Search for the cell housing the specified text and yield its (x, y) center coordinate. 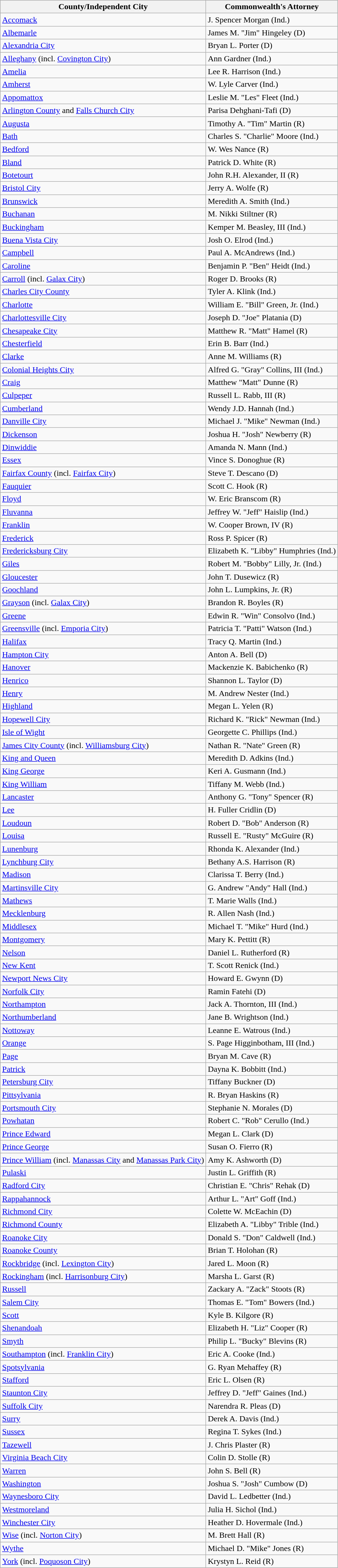
Kemper M. Beasley, III (Ind.) (272, 227)
Timothy A. "Tim" Martin (R) (272, 123)
Colette W. McEachin (D) (272, 1212)
Roanoke County (103, 1250)
John T. Dusewicz (R) (272, 577)
Marsha L. Garst (R) (272, 1276)
John R.H. Alexander, II (R) (272, 175)
W. Eric Branscom (R) (272, 499)
R. Bryan Haskins (R) (272, 1095)
Charlottesville City (103, 318)
York (incl. Poquoson City) (103, 1561)
Buchanan (103, 214)
Culpeper (103, 395)
Ann Gardner (Ind.) (272, 59)
Patrick (103, 1069)
Powhatan (103, 1121)
Highland (103, 706)
Dinwiddie (103, 447)
Anton A. Bell (D) (272, 654)
Michael D. "Mike" Jones (R) (272, 1548)
Joseph D. "Joe" Platania (D) (272, 318)
Brunswick (103, 201)
County/Independent City (103, 7)
Prince William (incl. Manassas City and Manassas Park City) (103, 1160)
Pulaski (103, 1173)
Bryan M. Cave (R) (272, 1056)
J. Spencer Morgan (Ind.) (272, 20)
G. Andrew "Andy" Hall (Ind.) (272, 888)
Dickenson (103, 434)
Leanne E. Watrous (Ind.) (272, 1030)
Accomack (103, 20)
Arlington County and Falls Church City (103, 110)
Anne M. Williams (R) (272, 356)
Henry (103, 693)
Shannon L. Taylor (D) (272, 680)
Nottoway (103, 1030)
Philip L. "Bucky" Blevins (R) (272, 1341)
Loudoun (103, 823)
Shenandoah (103, 1328)
David L. Ledbetter (Ind.) (272, 1497)
Anthony G. "Tony" Spencer (R) (272, 797)
Chesterfield (103, 343)
W. Wes Nance (R) (272, 149)
Elizabeth A. "Libby" Trible (Ind.) (272, 1225)
Stephanie N. Morales (D) (272, 1108)
Smyth (103, 1341)
Prince Edward (103, 1134)
Keri A. Gusmann (Ind.) (272, 771)
Jerry A. Wolfe (R) (272, 188)
Westmoreland (103, 1509)
Michael J. "Mike" Newman (Ind.) (272, 421)
Donald S. "Don" Caldwell (Ind.) (272, 1238)
Botetourt (103, 175)
Martinsville City (103, 888)
Clarke (103, 356)
S. Page Higginbotham, III (Ind.) (272, 1043)
Lunenburg (103, 849)
Caroline (103, 266)
Commonwealth's Attorney (272, 7)
Spotsylvania (103, 1367)
Northampton (103, 1004)
Dayna K. Bobbitt (Ind.) (272, 1069)
Rhonda K. Alexander (Ind.) (272, 849)
Carroll (incl. Galax City) (103, 279)
Middlesex (103, 926)
Tyler A. Klink (Ind.) (272, 292)
Narendra R. Pleas (D) (272, 1406)
Greene (103, 616)
G. Ryan Mehaffey (R) (272, 1367)
Alexandria City (103, 46)
Richard K. "Rick" Newman (Ind.) (272, 719)
W. Lyle Carver (Ind.) (272, 84)
Campbell (103, 253)
Richmond City (103, 1212)
Rockingham (incl. Harrisonburg City) (103, 1276)
Mackenzie K. Babichenko (R) (272, 667)
Ramin Fatehi (D) (272, 991)
Waynesboro City (103, 1497)
Arthur L. "Art" Goff (Ind.) (272, 1198)
Henrico (103, 680)
Cumberland (103, 408)
Wythe (103, 1548)
M. Brett Hall (R) (272, 1535)
Frederick (103, 538)
Jeffrey W. "Jeff" Haislip (Ind.) (272, 512)
Winchester City (103, 1522)
Matthew "Matt" Dunne (R) (272, 383)
Joshua S. "Josh" Cumbow (D) (272, 1484)
King and Queen (103, 758)
Rockbridge (incl. Lexington City) (103, 1263)
Paul A. McAndrews (Ind.) (272, 253)
Susan O. Fierro (R) (272, 1147)
Newport News City (103, 978)
Parisa Dehghani-Tafi (D) (272, 110)
Regina T. Sykes (Ind.) (272, 1432)
Derek A. Davis (Ind.) (272, 1419)
Tazewell (103, 1445)
Petersburg City (103, 1082)
Mathews (103, 901)
Scott (103, 1315)
Surry (103, 1419)
Norfolk City (103, 991)
Brian T. Holohan (R) (272, 1250)
Russell (103, 1289)
Roanoke City (103, 1238)
Alfred G. "Gray" Collins, III (Ind.) (272, 369)
Mecklenburg (103, 914)
Richmond County (103, 1225)
T. Marie Walls (Ind.) (272, 901)
Meredith A. Smith (Ind.) (272, 201)
Josh O. Elrod (Ind.) (272, 240)
Lancaster (103, 797)
Amy K. Ashworth (D) (272, 1160)
Meredith D. Adkins (Ind.) (272, 758)
Matthew R. "Matt" Hamel (R) (272, 330)
Louisa (103, 836)
Goochland (103, 590)
Georgette C. Phillips (Ind.) (272, 732)
Patrick D. White (R) (272, 162)
Mary K. Pettitt (R) (272, 939)
Fauquier (103, 486)
Nelson (103, 952)
Heather D. Hovermale (Ind.) (272, 1522)
Fluvanna (103, 512)
Erin B. Barr (Ind.) (272, 343)
Tracy Q. Martin (Ind.) (272, 642)
Julia H. Sichol (Ind.) (272, 1509)
Edwin R. "Win" Consolvo (Ind.) (272, 616)
John L. Lumpkins, Jr. (R) (272, 590)
Megan L. Yelen (R) (272, 706)
Pittsylvania (103, 1095)
Jack A. Thornton, III (Ind.) (272, 1004)
Stafford (103, 1380)
Eric L. Olsen (R) (272, 1380)
Craig (103, 383)
Amherst (103, 84)
Southampton (incl. Franklin City) (103, 1354)
Roger D. Brooks (R) (272, 279)
Appomattox (103, 97)
Elizabeth K. "Libby" Humphries (Ind.) (272, 551)
Fredericksburg City (103, 551)
Lynchburg City (103, 862)
Fairfax County (incl. Fairfax City) (103, 473)
Charles S. "Charlie" Moore (Ind.) (272, 136)
Greensville (incl. Emporia City) (103, 629)
Staunton City (103, 1393)
James M. "Jim" Hingeley (D) (272, 33)
M. Nikki Stiltner (R) (272, 214)
Colin D. Stolle (R) (272, 1458)
Patricia T. "Patti" Watson (Ind.) (272, 629)
Brandon R. Boyles (R) (272, 603)
Radford City (103, 1185)
Joshua H. "Josh" Newberry (R) (272, 434)
King William (103, 784)
Robert D. "Bob" Anderson (R) (272, 823)
Northumberland (103, 1017)
Hanover (103, 667)
Grayson (incl. Galax City) (103, 603)
Eric A. Cooke (Ind.) (272, 1354)
Michael T. "Mike" Hurd (Ind.) (272, 926)
Daniel L. Rutherford (R) (272, 952)
Bedford (103, 149)
Halifax (103, 642)
Colonial Heights City (103, 369)
Washington (103, 1484)
Buckingham (103, 227)
T. Scott Renick (Ind.) (272, 965)
Jeffrey D. "Jeff" Gaines (Ind.) (272, 1393)
Page (103, 1056)
Bethany A.S. Harrison (R) (272, 862)
Rappahannock (103, 1198)
Prince George (103, 1147)
M. Andrew Nester (Ind.) (272, 693)
Justin L. Griffith (R) (272, 1173)
William E. "Bill" Green, Jr. (Ind.) (272, 305)
Ross P. Spicer (R) (272, 538)
Scott C. Hook (R) (272, 486)
Christian E. "Chris" Rehak (D) (272, 1185)
Augusta (103, 123)
Amanda N. Mann (Ind.) (272, 447)
Chesapeake City (103, 330)
Steve T. Descano (D) (272, 473)
Tiffany Buckner (D) (272, 1082)
Isle of Wight (103, 732)
Bland (103, 162)
Hopewell City (103, 719)
Wise (incl. Norton City) (103, 1535)
Giles (103, 564)
Floyd (103, 499)
Russell E. "Rusty" McGuire (R) (272, 836)
James City County (incl. Williamsburg City) (103, 745)
H. Fuller Cridlin (D) (272, 810)
Elizabeth H. "Liz" Cooper (R) (272, 1328)
Sussex (103, 1432)
Leslie M. "Les" Fleet (Ind.) (272, 97)
Krystyn L. Reid (R) (272, 1561)
Albemarle (103, 33)
Tiffany M. Webb (Ind.) (272, 784)
King George (103, 771)
Franklin (103, 525)
Bristol City (103, 188)
Jane B. Wrightson (Ind.) (272, 1017)
Howard E. Gwynn (D) (272, 978)
Gloucester (103, 577)
Montgomery (103, 939)
Charles City County (103, 292)
Danville City (103, 421)
Clarissa T. Berry (Ind.) (272, 875)
Suffolk City (103, 1406)
Wendy J.D. Hannah (Ind.) (272, 408)
Jared L. Moon (R) (272, 1263)
Buena Vista City (103, 240)
Madison (103, 875)
Lee (103, 810)
Zackary A. "Zack" Stoots (R) (272, 1289)
John S. Bell (R) (272, 1471)
Kyle B. Kilgore (R) (272, 1315)
Benjamin P. "Ben" Heidt (Ind.) (272, 266)
Vince S. Donoghue (R) (272, 460)
Virginia Beach City (103, 1458)
Alleghany (incl. Covington City) (103, 59)
J. Chris Plaster (R) (272, 1445)
Megan L. Clark (D) (272, 1134)
Orange (103, 1043)
Robert C. "Rob" Cerullo (Ind.) (272, 1121)
Warren (103, 1471)
Hampton City (103, 654)
W. Cooper Brown, IV (R) (272, 525)
Russell L. Rabb, III (R) (272, 395)
Robert M. "Bobby" Lilly, Jr. (Ind.) (272, 564)
Essex (103, 460)
Salem City (103, 1302)
Nathan R. "Nate" Green (R) (272, 745)
Bath (103, 136)
Amelia (103, 71)
Bryan L. Porter (D) (272, 46)
New Kent (103, 965)
Charlotte (103, 305)
R. Allen Nash (Ind.) (272, 914)
Lee R. Harrison (Ind.) (272, 71)
Thomas E. "Tom" Bowers (Ind.) (272, 1302)
Portsmouth City (103, 1108)
